Pinpoint the cell where the given text exists, returning its [x, y] midpoint coordinate. 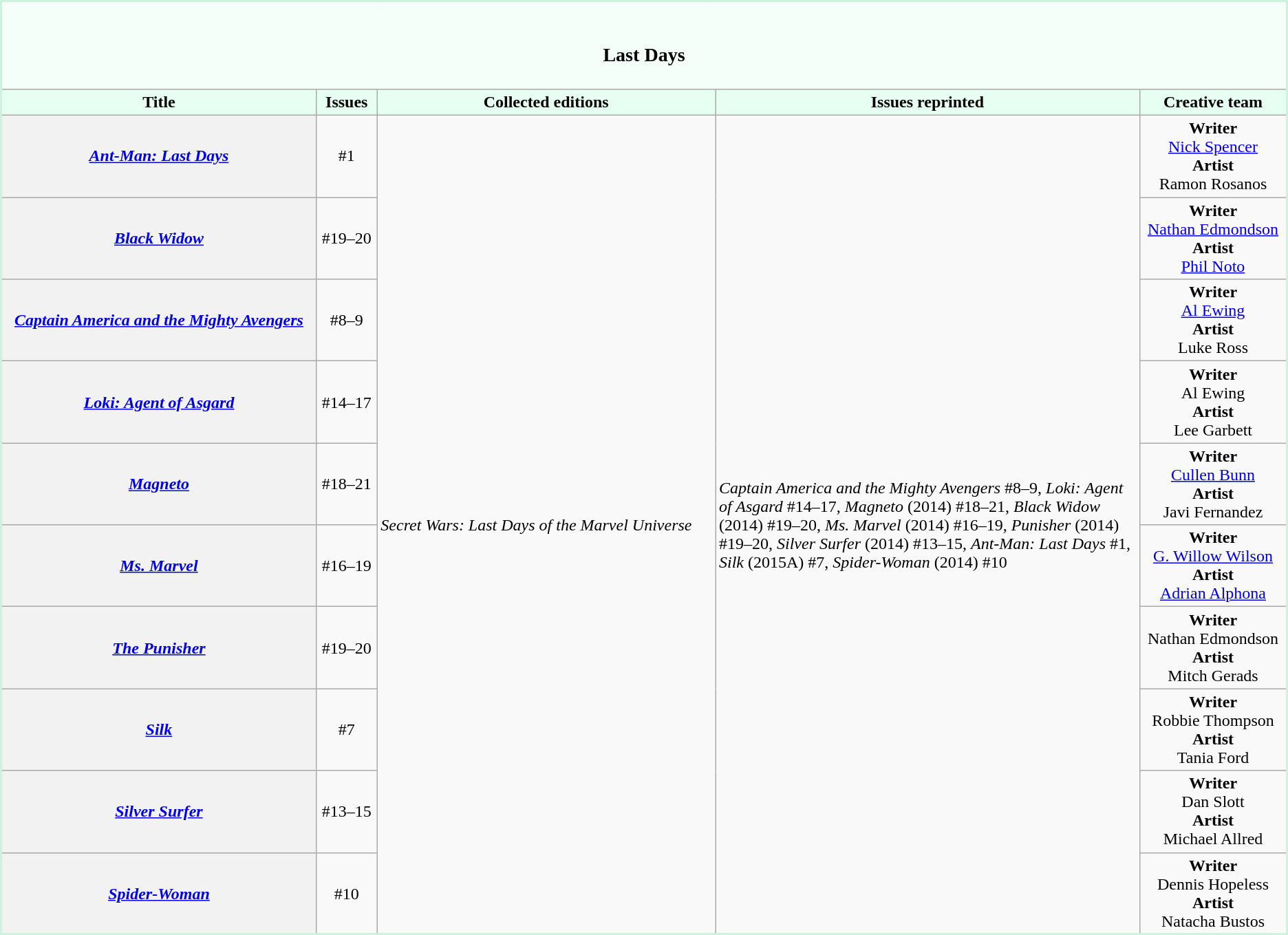
Black Widow [159, 238]
Silver Surfer [159, 812]
#13–15 [347, 812]
#18–21 [347, 484]
Issues reprinted [927, 102]
WriterNathan EdmondsonArtistMitch Gerads [1213, 648]
WriterAl EwingArtistLee Garbett [1213, 402]
Loki: Agent of Asgard [159, 402]
Silk [159, 729]
Title [159, 102]
WriterCullen BunnArtistJavi Fernandez [1213, 484]
Captain America and the Mighty Avengers [159, 321]
Ms. Marvel [159, 566]
WriterRobbie ThompsonArtistTania Ford [1213, 729]
WriterDennis HopelessArtistNatacha Bustos [1213, 893]
Issues [347, 102]
The Punisher [159, 648]
Ant-Man: Last Days [159, 157]
WriterNathan EdmondsonArtistPhil Noto [1213, 238]
Last Days [644, 45]
Spider-Woman [159, 893]
WriterG. Willow WilsonArtistAdrian Alphona [1213, 566]
WriterNick SpencerArtistRamon Rosanos [1213, 157]
Collected editions [546, 102]
WriterAl EwingArtistLuke Ross [1213, 321]
#7 [347, 729]
#10 [347, 893]
#16–19 [347, 566]
Secret Wars: Last Days of the Marvel Universe [546, 526]
Creative team [1213, 102]
#1 [347, 157]
#8–9 [347, 321]
WriterDan SlottArtistMichael Allred [1213, 812]
Magneto [159, 484]
#14–17 [347, 402]
